Find where the given text appears and provide that cell's center as (x, y) coordinate. 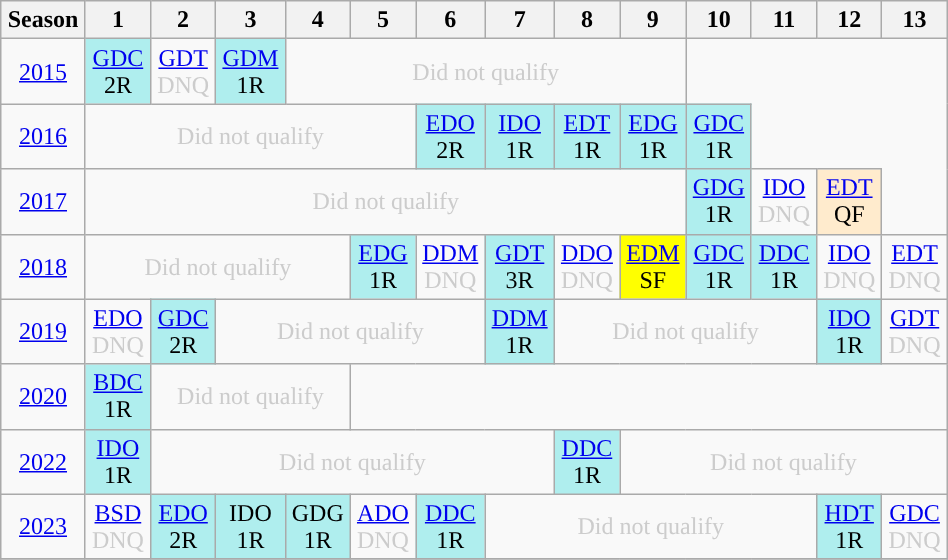
GDM1R (250, 72)
EDT1R (586, 136)
2017 (44, 202)
EDODNQ (118, 332)
5 (382, 20)
EDTQF (850, 202)
2023 (44, 526)
HDT1R (850, 526)
9 (654, 20)
DDMDNQ (450, 266)
Season (44, 20)
EDTDNQ (914, 266)
BSDDNQ (118, 526)
12 (850, 20)
1 (118, 20)
EDMSF (654, 266)
2022 (44, 462)
2018 (44, 266)
DDM1R (520, 332)
4 (318, 20)
3 (250, 20)
10 (718, 20)
2016 (44, 136)
GDT3R (520, 266)
13 (914, 20)
6 (450, 20)
2019 (44, 332)
11 (784, 20)
BDC1R (118, 396)
ADODNQ (382, 526)
2015 (44, 72)
8 (586, 20)
2020 (44, 396)
7 (520, 20)
DDODNQ (586, 266)
GDCDNQ (914, 526)
2 (184, 20)
